Detect which cell encompasses the target text, then output its [X, Y] center coordinate. 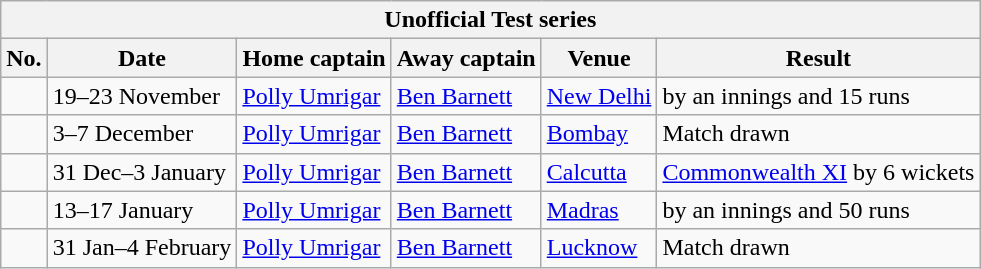
Venue [599, 58]
Home captain [314, 58]
Lucknow [599, 248]
Result [818, 58]
Madras [599, 210]
31 Dec–3 January [142, 172]
Calcutta [599, 172]
Date [142, 58]
13–17 January [142, 210]
3–7 December [142, 134]
Unofficial Test series [490, 20]
Commonwealth XI by 6 wickets [818, 172]
by an innings and 50 runs [818, 210]
No. [24, 58]
19–23 November [142, 96]
Away captain [466, 58]
New Delhi [599, 96]
31 Jan–4 February [142, 248]
Bombay [599, 134]
by an innings and 15 runs [818, 96]
